For the text-containing cell, return its midpoint in [X, Y] coordinate format. 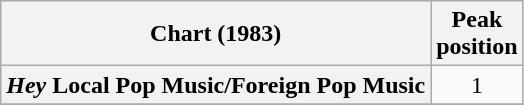
1 [477, 85]
Chart (1983) [216, 34]
Peakposition [477, 34]
Hey Local Pop Music/Foreign Pop Music [216, 85]
